For the text-containing cell, return its midpoint in [x, y] coordinate format. 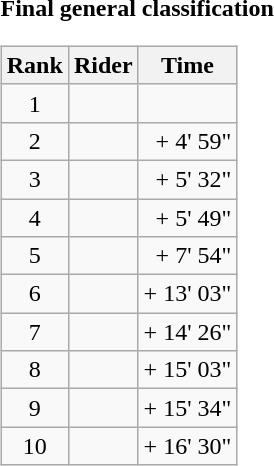
7 [34, 332]
4 [34, 217]
Time [188, 65]
+ 5' 32" [188, 179]
Rank [34, 65]
9 [34, 408]
6 [34, 294]
8 [34, 370]
+ 15' 03" [188, 370]
+ 5' 49" [188, 217]
10 [34, 446]
3 [34, 179]
Rider [103, 65]
2 [34, 141]
+ 16' 30" [188, 446]
5 [34, 256]
+ 4' 59" [188, 141]
1 [34, 103]
+ 7' 54" [188, 256]
+ 15' 34" [188, 408]
+ 13' 03" [188, 294]
+ 14' 26" [188, 332]
